For the text-containing cell, return its midpoint in [X, Y] coordinate format. 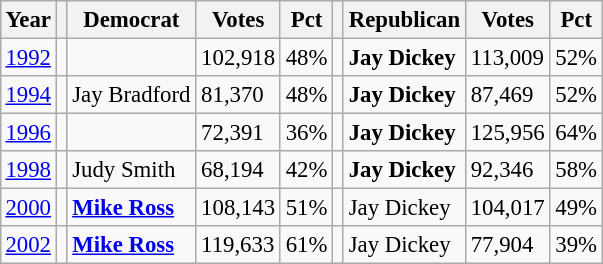
1994 [28, 95]
36% [306, 133]
2000 [28, 208]
61% [306, 245]
92,346 [508, 170]
108,143 [238, 208]
Jay Bradford [132, 95]
Republican [404, 20]
119,633 [238, 245]
1992 [28, 57]
68,194 [238, 170]
104,017 [508, 208]
125,956 [508, 133]
102,918 [238, 57]
87,469 [508, 95]
2002 [28, 245]
72,391 [238, 133]
64% [576, 133]
77,904 [508, 245]
81,370 [238, 95]
113,009 [508, 57]
Year [28, 20]
Judy Smith [132, 170]
58% [576, 170]
39% [576, 245]
1996 [28, 133]
1998 [28, 170]
51% [306, 208]
49% [576, 208]
Democrat [132, 20]
42% [306, 170]
